Determine the (X, Y) coordinate at the center of the cell enclosing the given text.  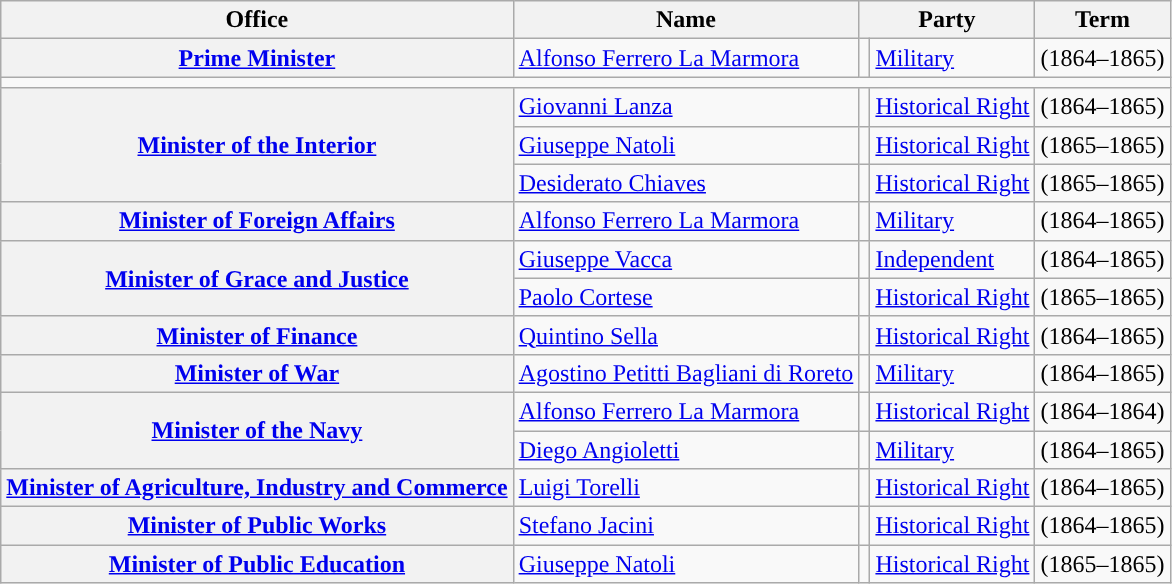
Minister of War (257, 373)
Prime Minister (257, 58)
Term (1102, 20)
Diego Angioletti (686, 449)
Agostino Petitti Bagliani di Roreto (686, 373)
Minister of Public Works (257, 526)
Minister of Agriculture, Industry and Commerce (257, 488)
Name (686, 20)
Desiderato Chiaves (686, 183)
Independent (952, 259)
Minister of the Interior (257, 145)
Quintino Sella (686, 335)
(1864–1864) (1102, 411)
Giovanni Lanza (686, 107)
Paolo Cortese (686, 297)
Stefano Jacini (686, 526)
Minister of Public Education (257, 564)
Minister of the Navy (257, 430)
Party (947, 20)
Office (257, 20)
Minister of Finance (257, 335)
Giuseppe Vacca (686, 259)
Luigi Torelli (686, 488)
Minister of Foreign Affairs (257, 221)
Minister of Grace and Justice (257, 278)
